Return [x, y] of the center of cell containing provided text 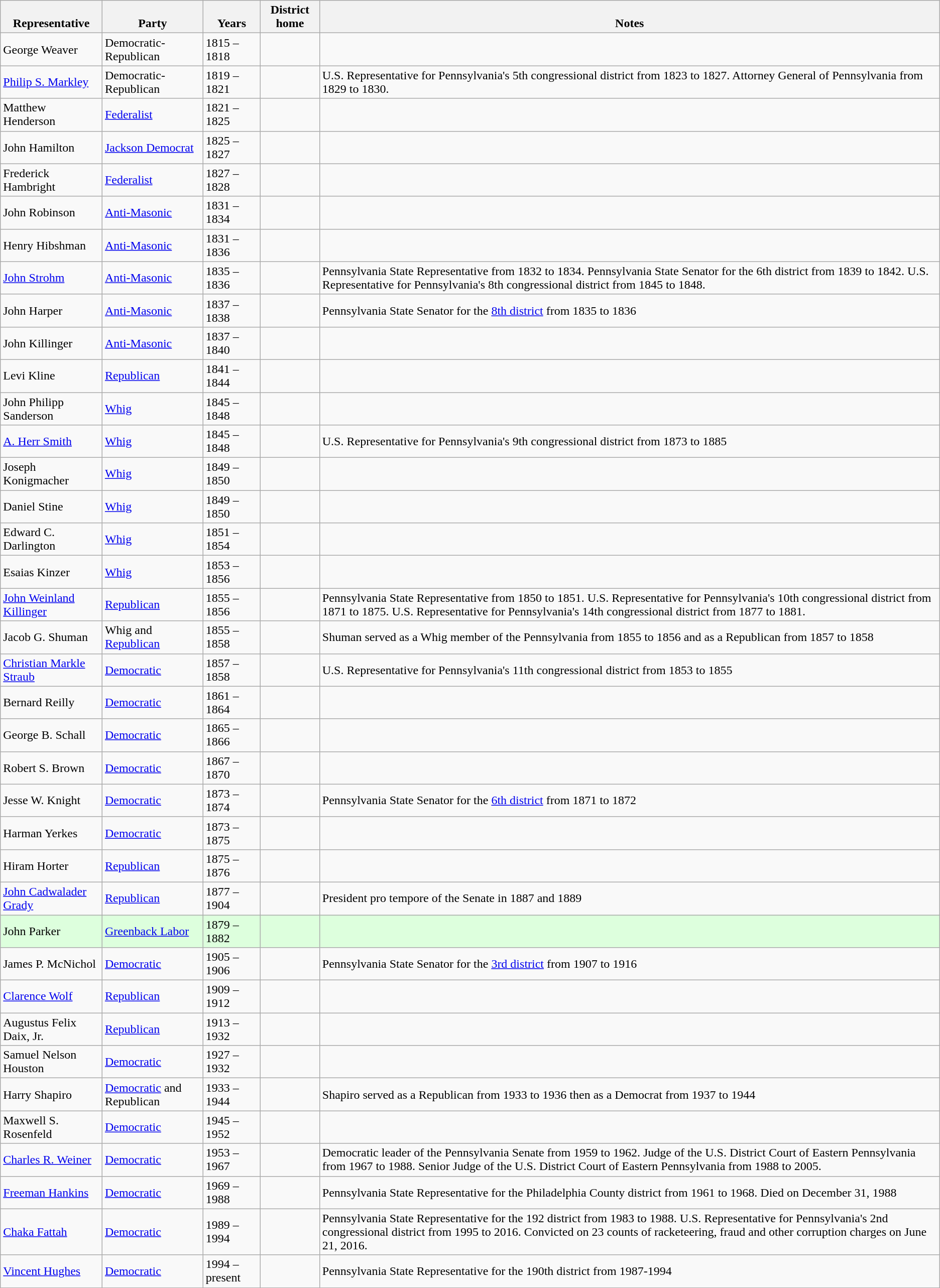
Bernard Reilly [51, 703]
1819 – 1821 [231, 82]
U.S. Representative for Pennsylvania's 9th congressional district from 1873 to 1885 [630, 442]
1831 – 1834 [231, 213]
1825 – 1827 [231, 148]
Freeman Hankins [51, 1193]
Hiram Horter [51, 865]
John Parker [51, 931]
1953 – 1967 [231, 1160]
Harman Yerkes [51, 833]
Pennsylvania State Senator for the 6th district from 1871 to 1872 [630, 800]
1861 – 1864 [231, 703]
1831 – 1836 [231, 245]
1877 – 1904 [231, 898]
Notes [630, 17]
1865 – 1866 [231, 735]
1933 – 1944 [231, 1094]
1873 – 1874 [231, 800]
Maxwell S. Rosenfeld [51, 1127]
1821 – 1825 [231, 114]
Clarence Wolf [51, 997]
John Philipp Sanderson [51, 409]
1989 – 1994 [231, 1232]
Jesse W. Knight [51, 800]
1837 – 1838 [231, 310]
John Robinson [51, 213]
Henry Hibshman [51, 245]
1841 – 1844 [231, 375]
Jackson Democrat [153, 148]
1827 – 1828 [231, 180]
1867 – 1870 [231, 768]
Levi Kline [51, 375]
1835 – 1836 [231, 278]
1837 – 1840 [231, 343]
1855 – 1858 [231, 637]
District home [290, 17]
1905 – 1906 [231, 964]
Representative [51, 17]
1853 – 1856 [231, 572]
Whig and Republican [153, 637]
1851 – 1854 [231, 539]
Jacob G. Shuman [51, 637]
Chaka Fattah [51, 1232]
Years [231, 17]
Pennsylvania State Representative for the Philadelphia County district from 1961 to 1968. Died on December 31, 1988 [630, 1193]
President pro tempore of the Senate in 1887 and 1889 [630, 898]
Shapiro served as a Republican from 1933 to 1936 then as a Democrat from 1937 to 1944 [630, 1094]
Pennsylvania State Representative for the 190th district from 1987-1994 [630, 1271]
A. Herr Smith [51, 442]
John Killinger [51, 343]
George B. Schall [51, 735]
Philip S. Markley [51, 82]
Matthew Henderson [51, 114]
Pennsylvania State Senator for the 8th district from 1835 to 1836 [630, 310]
1857 – 1858 [231, 670]
Pennsylvania State Senator for the 3rd district from 1907 to 1916 [630, 964]
George Weaver [51, 49]
Christian Markle Straub [51, 670]
U.S. Representative for Pennsylvania's 5th congressional district from 1823 to 1827. Attorney General of Pennsylvania from 1829 to 1830. [630, 82]
Party [153, 17]
1855 – 1856 [231, 604]
John Hamilton [51, 148]
Esaias Kinzer [51, 572]
Frederick Hambright [51, 180]
1969 – 1988 [231, 1193]
1873 – 1875 [231, 833]
James P. McNichol [51, 964]
Robert S. Brown [51, 768]
Samuel Nelson Houston [51, 1062]
1927 – 1932 [231, 1062]
John Strohm [51, 278]
U.S. Representative for Pennsylvania's 11th congressional district from 1853 to 1855 [630, 670]
1913 – 1932 [231, 1029]
1994 – present [231, 1271]
Harry Shapiro [51, 1094]
Charles R. Weiner [51, 1160]
John Harper [51, 310]
1815 – 1818 [231, 49]
Democratic and Republican [153, 1094]
Augustus Felix Daix, Jr. [51, 1029]
Daniel Stine [51, 507]
1909 – 1912 [231, 997]
1945 – 1952 [231, 1127]
John Weinland Killinger [51, 604]
Greenback Labor [153, 931]
1879 – 1882 [231, 931]
John Cadwalader Grady [51, 898]
Shuman served as a Whig member of the Pennsylvania from 1855 to 1856 and as a Republican from 1857 to 1858 [630, 637]
1875 – 1876 [231, 865]
Vincent Hughes [51, 1271]
Edward C. Darlington [51, 539]
Joseph Konigmacher [51, 474]
